Provide the (X, Y) coordinate of the cell's center where the given text is located.  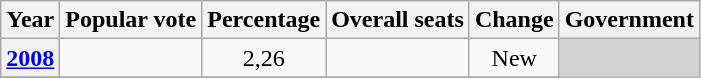
Overall seats (398, 20)
2,26 (264, 58)
New (514, 58)
Government (629, 20)
Percentage (264, 20)
Change (514, 20)
Year (30, 20)
2008 (30, 58)
Popular vote (131, 20)
